Search for the cell housing the specified text and yield its [X, Y] center coordinate. 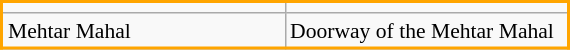
Mehtar Mahal [144, 31]
Doorway of the Mehtar Mahal [426, 31]
